Identify which cell holds the provided text, then report its (X, Y) central coordinate. 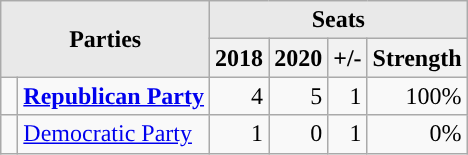
5 (298, 96)
Democratic Party (114, 134)
Parties (106, 39)
Strength (417, 58)
Republican Party (114, 96)
100% (417, 96)
Seats (338, 20)
0% (417, 134)
+/- (348, 58)
4 (240, 96)
2020 (298, 58)
2018 (240, 58)
0 (298, 134)
